Return (x, y) of the center of cell containing provided text 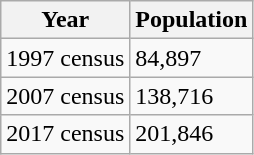
201,846 (192, 134)
84,897 (192, 58)
Year (66, 20)
Population (192, 20)
138,716 (192, 96)
2017 census (66, 134)
1997 census (66, 58)
2007 census (66, 96)
